Provide the (X, Y) coordinate of the cell's center where the given text is located.  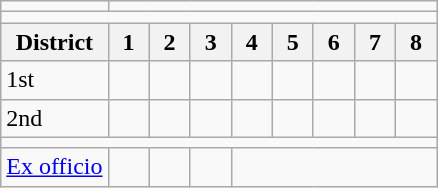
2 (170, 42)
8 (416, 42)
2nd (54, 118)
District (54, 42)
Ex officio (54, 167)
4 (252, 42)
1 (128, 42)
7 (374, 42)
5 (292, 42)
3 (210, 42)
1st (54, 80)
6 (334, 42)
